Detect which cell encompasses the target text, then output its [x, y] center coordinate. 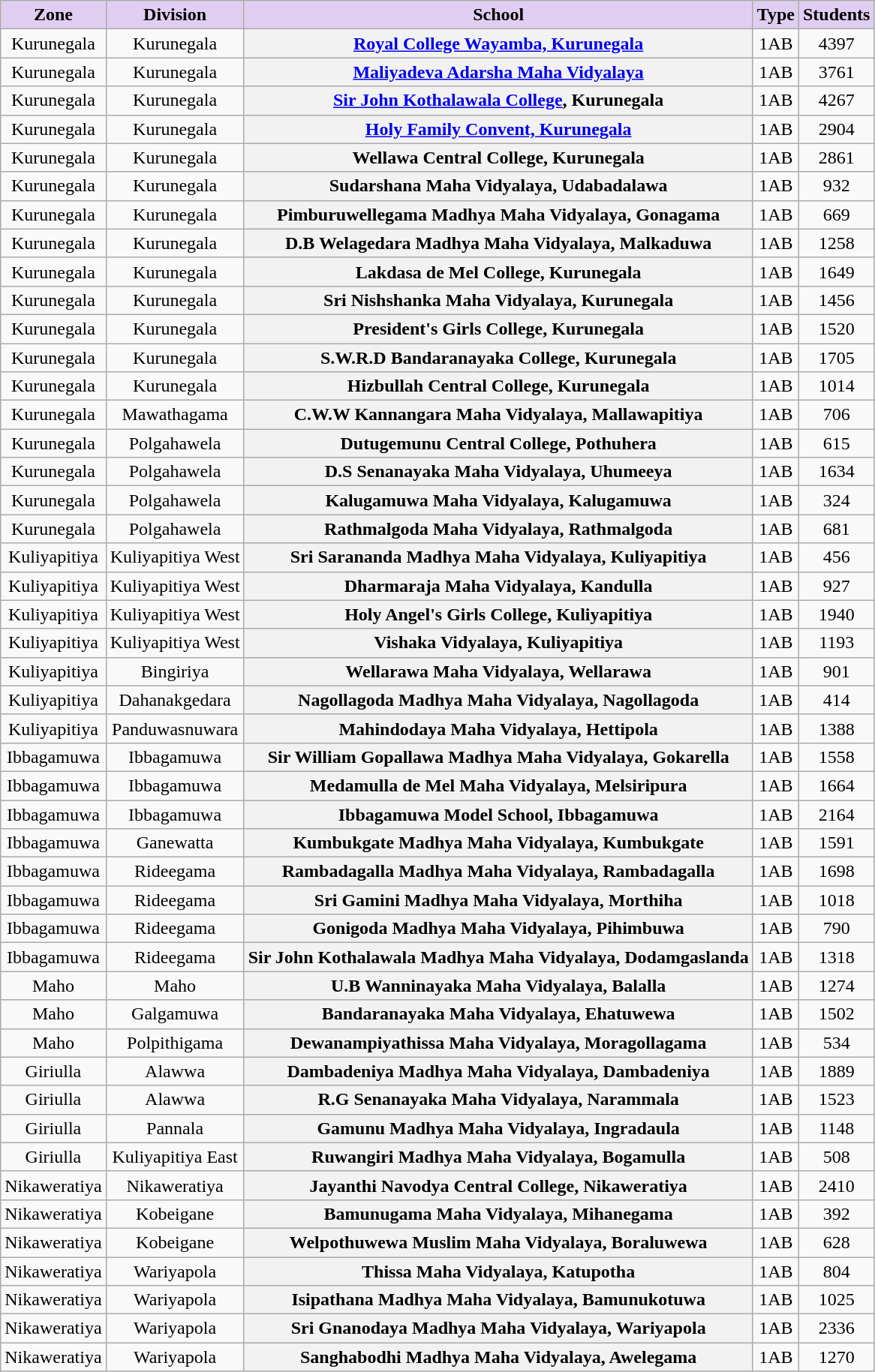
Wellarawa Maha Vidyalaya, Wellarawa [498, 671]
534 [836, 1043]
Sudarshana Maha Vidyalaya, Udabadalawa [498, 186]
Isipathana Madhya Maha Vidyalaya, Bamunukotuwa [498, 1300]
1502 [836, 1014]
Rathmalgoda Maha Vidyalaya, Rathmalgoda [498, 529]
901 [836, 671]
Dutugemunu Central College, Pothuhera [498, 443]
Mawathagama [175, 415]
414 [836, 700]
President's Girls College, Kurunegala [498, 329]
U.B Wanninayaka Maha Vidyalaya, Balalla [498, 986]
790 [836, 929]
4267 [836, 101]
1456 [836, 300]
1558 [836, 757]
R.G Senanayaka Maha Vidyalaya, Narammala [498, 1100]
Ruwangiri Madhya Maha Vidyalaya, Bogamulla [498, 1157]
Division [175, 15]
1148 [836, 1128]
Rambadagalla Madhya Maha Vidyalaya, Rambadagalla [498, 872]
1591 [836, 843]
669 [836, 215]
Dahanakgedara [175, 700]
1018 [836, 900]
Hizbullah Central College, Kurunegala [498, 386]
Ganewatta [175, 843]
1258 [836, 243]
Kuliyapitiya East [175, 1157]
Pimburuwellegama Madhya Maha Vidyalaya, Gonagama [498, 215]
1889 [836, 1071]
Maliyadeva Adarsha Maha Vidyalaya [498, 72]
1649 [836, 272]
Zone [53, 15]
Sir John Kothalawala College, Kurunegala [498, 101]
1270 [836, 1357]
2410 [836, 1185]
1940 [836, 614]
932 [836, 186]
1025 [836, 1300]
Panduwasnuwara [175, 728]
1274 [836, 986]
1698 [836, 872]
2904 [836, 129]
1193 [836, 643]
Holy Angel's Girls College, Kuliyapitiya [498, 614]
927 [836, 586]
Students [836, 15]
615 [836, 443]
Jayanthi Navodya Central College, Nikaweratiya [498, 1185]
Kumbukgate Madhya Maha Vidyalaya, Kumbukgate [498, 843]
Galgamuwa [175, 1014]
Sanghabodhi Madhya Maha Vidyalaya, Awelegama [498, 1357]
Medamulla de Mel Maha Vidyalaya, Melsiripura [498, 785]
Vishaka Vidyalaya, Kuliyapitiya [498, 643]
Bandaranayaka Maha Vidyalaya, Ehatuwewa [498, 1014]
D.S Senanayaka Maha Vidyalaya, Uhumeeya [498, 472]
Pannala [175, 1128]
Gonigoda Madhya Maha Vidyalaya, Pihimbuwa [498, 929]
2336 [836, 1328]
Sri Gamini Madhya Maha Vidyalaya, Morthiha [498, 900]
Thissa Maha Vidyalaya, Katupotha [498, 1271]
3761 [836, 72]
Gamunu Madhya Maha Vidyalaya, Ingradaula [498, 1128]
Dharmaraja Maha Vidyalaya, Kandulla [498, 586]
1318 [836, 957]
D.B Welagedara Madhya Maha Vidyalaya, Malkaduwa [498, 243]
2861 [836, 158]
Bingiriya [175, 671]
1388 [836, 728]
1634 [836, 472]
1014 [836, 386]
4397 [836, 44]
804 [836, 1271]
681 [836, 529]
Ibbagamuwa Model School, Ibbagamuwa [498, 814]
S.W.R.D Bandaranayaka College, Kurunegala [498, 358]
2164 [836, 814]
628 [836, 1242]
706 [836, 415]
Welpothuwewa Muslim Maha Vidyalaya, Boraluwewa [498, 1242]
Mahindodaya Maha Vidyalaya, Hettipola [498, 728]
1520 [836, 329]
Lakdasa de Mel College, Kurunegala [498, 272]
Holy Family Convent, Kurunegala [498, 129]
Sri Sarananda Madhya Maha Vidyalaya, Kuliyapitiya [498, 557]
Dewanampiyathissa Maha Vidyalaya, Moragollagama [498, 1043]
508 [836, 1157]
392 [836, 1214]
Sir John Kothalawala Madhya Maha Vidyalaya, Dodamgaslanda [498, 957]
1664 [836, 785]
Polpithigama [175, 1043]
Bamunugama Maha Vidyalaya, Mihanegama [498, 1214]
1523 [836, 1100]
Royal College Wayamba, Kurunegala [498, 44]
Dambadeniya Madhya Maha Vidyalaya, Dambadeniya [498, 1071]
Sir William Gopallawa Madhya Maha Vidyalaya, Gokarella [498, 757]
1705 [836, 358]
456 [836, 557]
Wellawa Central College, Kurunegala [498, 158]
Nagollagoda Madhya Maha Vidyalaya, Nagollagoda [498, 700]
Sri Gnanodaya Madhya Maha Vidyalaya, Wariyapola [498, 1328]
C.W.W Kannangara Maha Vidyalaya, Mallawapitiya [498, 415]
324 [836, 500]
Sri Nishshanka Maha Vidyalaya, Kurunegala [498, 300]
Type [776, 15]
Kalugamuwa Maha Vidyalaya, Kalugamuwa [498, 500]
School [498, 15]
